Return the (x, y) coordinate for the center point of the cell that contains the specified text.  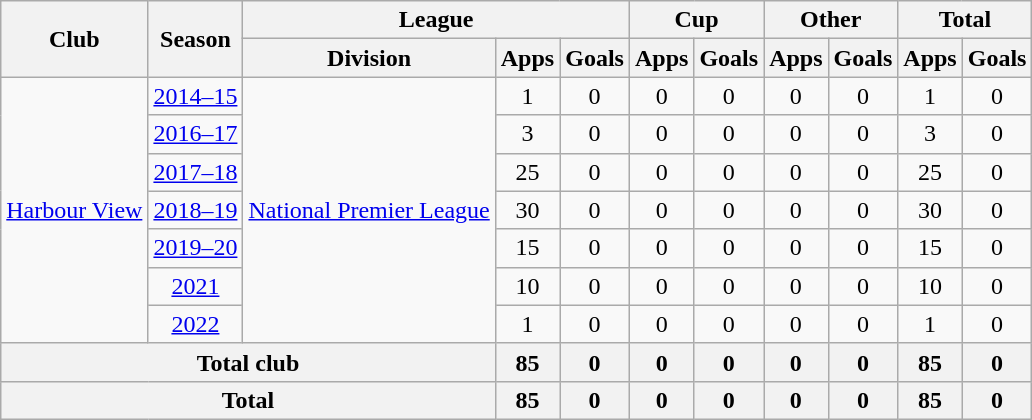
Harbour View (74, 210)
2022 (196, 324)
Cup (696, 20)
Total club (248, 362)
Club (74, 39)
2018–19 (196, 210)
National Premier League (369, 210)
2014–15 (196, 96)
2021 (196, 286)
2019–20 (196, 248)
League (436, 20)
Other (831, 20)
Season (196, 39)
Division (369, 58)
2017–18 (196, 172)
2016–17 (196, 134)
